Detect which cell encompasses the target text, then output its [x, y] center coordinate. 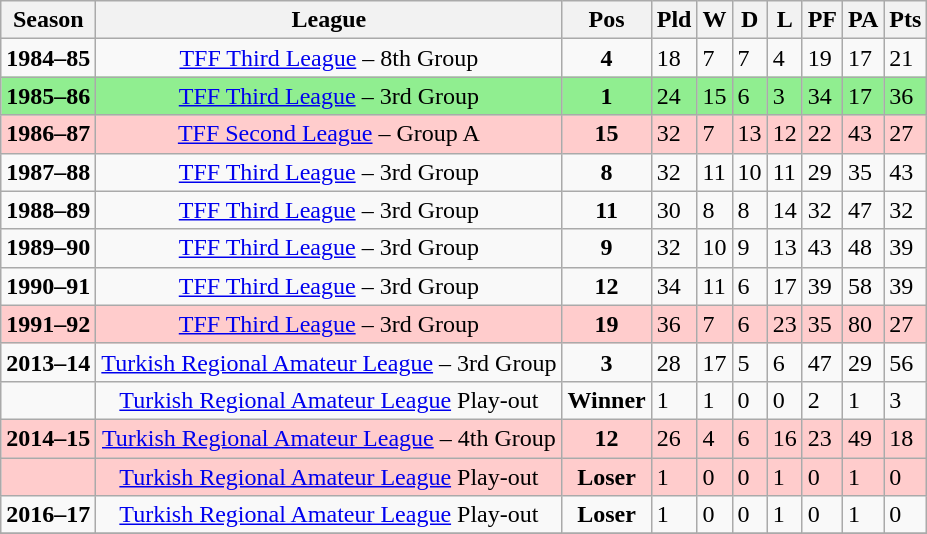
2 [822, 400]
58 [864, 286]
16 [784, 438]
Turkish Regional Amateur League – 4th Group [329, 438]
1986–87 [48, 134]
1984–85 [48, 58]
L [784, 20]
24 [674, 96]
2014–15 [48, 438]
W [714, 20]
D [750, 20]
1990–91 [48, 286]
1989–90 [48, 248]
22 [822, 134]
Season [48, 20]
1987–88 [48, 172]
Pos [606, 20]
30 [674, 210]
1991–92 [48, 324]
49 [864, 438]
TFF Second League – Group A [329, 134]
1988–89 [48, 210]
2016–17 [48, 515]
League [329, 20]
Winner [606, 400]
80 [864, 324]
Turkish Regional Amateur League – 3rd Group [329, 362]
5 [750, 362]
48 [864, 248]
PA [864, 20]
PF [822, 20]
14 [784, 210]
2013–14 [48, 362]
21 [906, 58]
28 [674, 362]
Pts [906, 20]
TFF Third League – 8th Group [329, 58]
Pld [674, 20]
1985–86 [48, 96]
26 [674, 438]
56 [906, 362]
